Find where the given text appears and provide that cell's center as (x, y) coordinate. 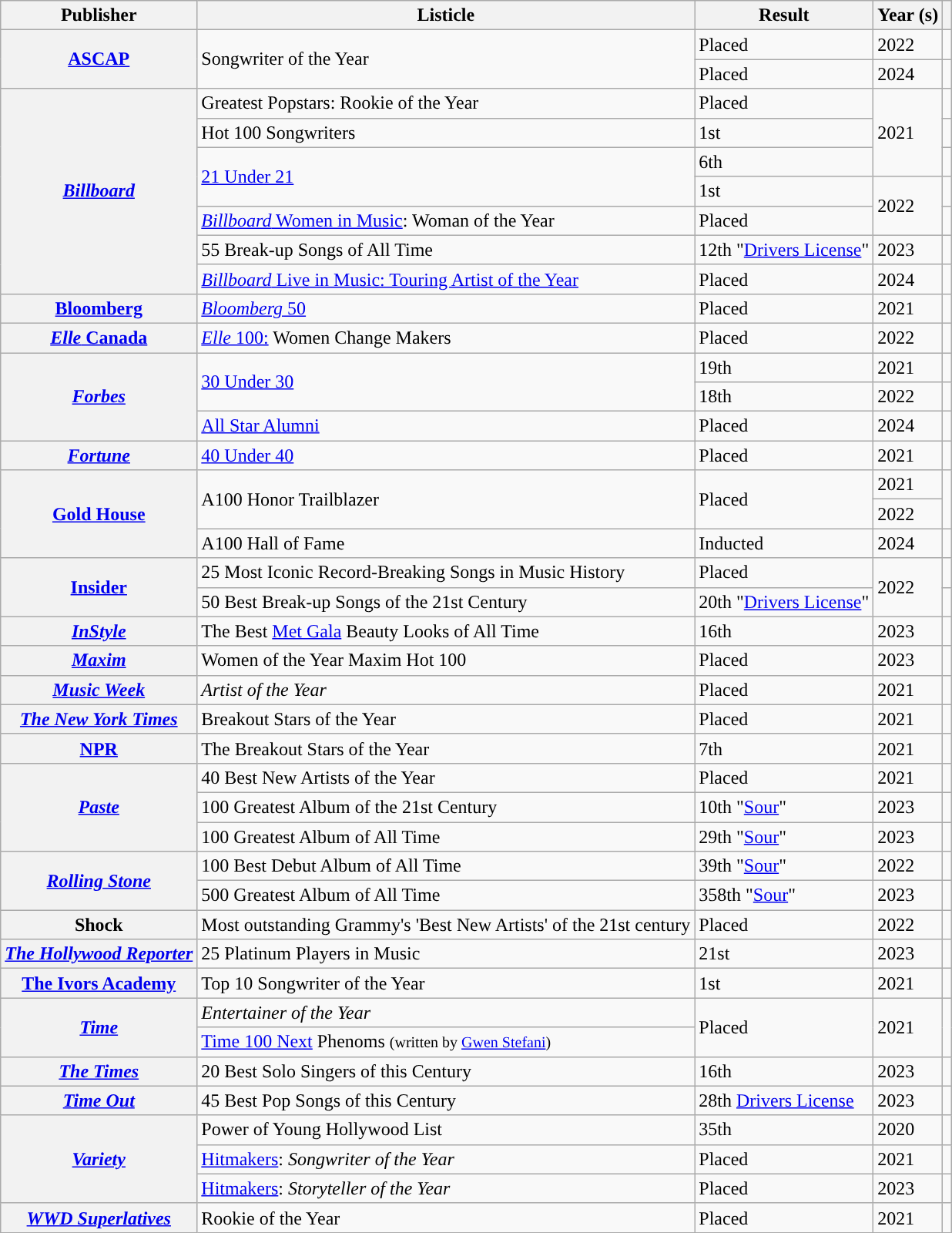
39th "Sour" (784, 866)
Greatest Popstars: Rookie of the Year (446, 103)
Insider (99, 587)
The New York Times (99, 719)
Top 10 Songwriter of the Year (446, 983)
The Times (99, 1071)
500 Greatest Album of All Time (446, 895)
55 Break-up Songs of All Time (446, 250)
7th (784, 748)
A100 Hall of Fame (446, 543)
35th (784, 1130)
21 Under 21 (446, 176)
Hitmakers: Storyteller of the Year (446, 1188)
WWD Superlatives (99, 1218)
Variety (99, 1159)
Maxim (99, 660)
40 Best New Artists of the Year (446, 778)
100 Greatest Album of the 21st Century (446, 807)
28th Drivers License (784, 1100)
Elle 100: Women Change Makers (446, 338)
Power of Young Hollywood List (446, 1130)
Music Week (99, 690)
Shock (99, 925)
40 Under 40 (446, 455)
The Hollywood Reporter (99, 954)
The Best Met Gala Beauty Looks of All Time (446, 631)
Rookie of the Year (446, 1218)
Rolling Stone (99, 881)
A100 Honor Trailblazer (446, 499)
Bloomberg (99, 308)
InStyle (99, 631)
The Breakout Stars of the Year (446, 748)
25 Platinum Players in Music (446, 954)
Elle Canada (99, 338)
100 Best Debut Album of All Time (446, 866)
Inducted (784, 543)
Bloomberg 50 (446, 308)
45 Best Pop Songs of this Century (446, 1100)
Women of the Year Maxim Hot 100 (446, 660)
The Ivors Academy (99, 983)
30 Under 30 (446, 382)
Songwriter of the Year (446, 59)
18th (784, 397)
Artist of the Year (446, 690)
Most outstanding Grammy's 'Best New Artists' of the 21st century (446, 925)
Time (99, 1027)
ASCAP (99, 59)
Listicle (446, 15)
Paste (99, 807)
358th "Sour" (784, 895)
12th "Drivers License" (784, 250)
20 Best Solo Singers of this Century (446, 1071)
Billboard Live in Music: Touring Artist of the Year (446, 279)
10th "Sour" (784, 807)
2020 (908, 1130)
100 Greatest Album of All Time (446, 836)
6th (784, 162)
Time Out (99, 1100)
21st (784, 954)
Fortune (99, 455)
Result (784, 15)
Time 100 Next Phenoms (written by Gwen Stefani) (446, 1042)
29th "Sour" (784, 836)
Publisher (99, 15)
Gold House (99, 514)
20th "Drivers License" (784, 602)
Billboard Women in Music: Woman of the Year (446, 220)
Billboard (99, 191)
19th (784, 368)
Year (s) (908, 15)
Forbes (99, 397)
All Star Alumni (446, 426)
25 Most Iconic Record-Breaking Songs in Music History (446, 573)
Hot 100 Songwriters (446, 133)
NPR (99, 748)
50 Best Break-up Songs of the 21st Century (446, 602)
Entertainer of the Year (446, 1013)
Hitmakers: Songwriter of the Year (446, 1159)
Breakout Stars of the Year (446, 719)
